Output the [X, Y] coordinate of the center of the cell containing the given text.  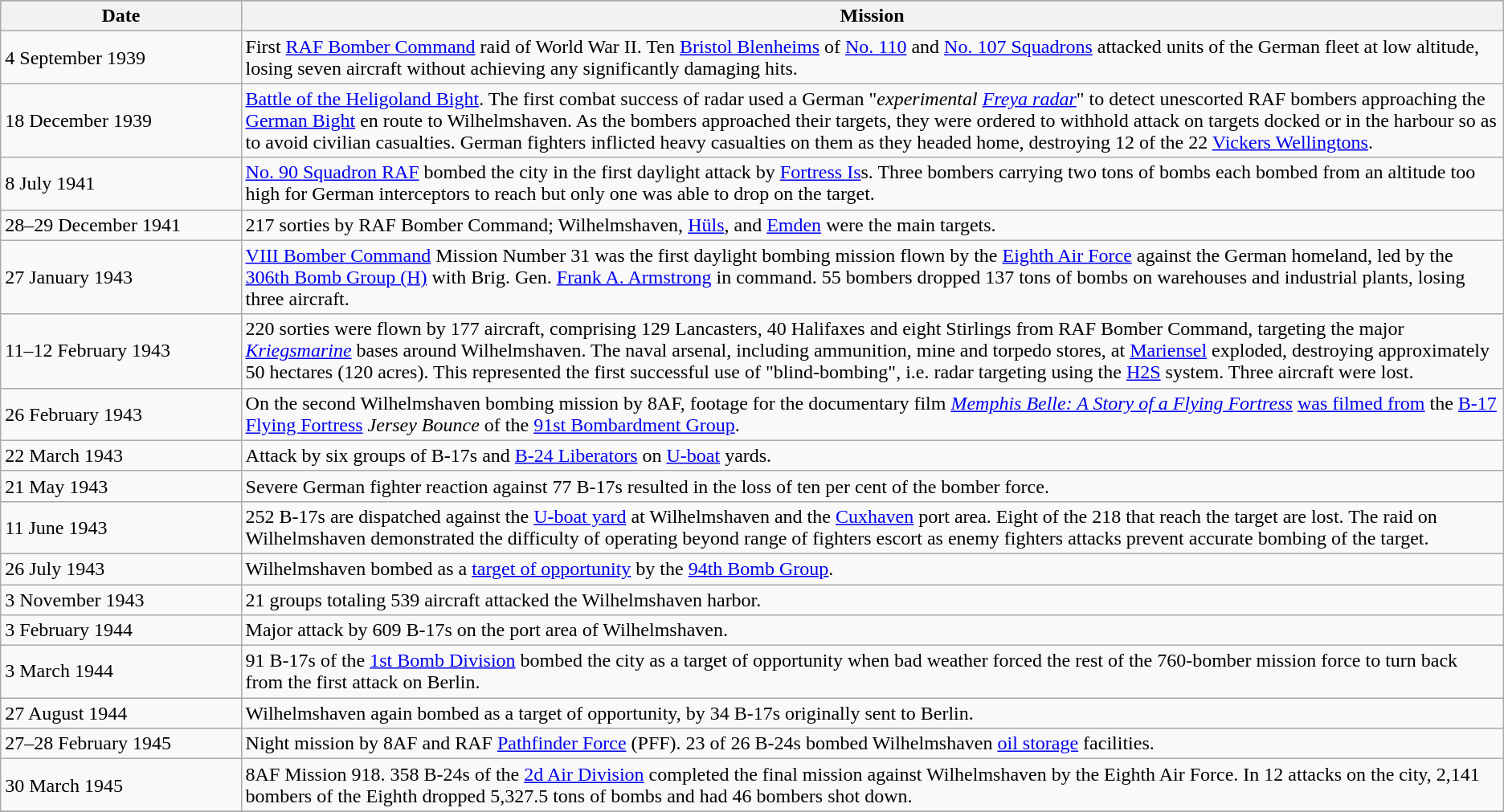
Wilhelmshaven again bombed as a target of opportunity, by 34 B-17s originally sent to Berlin. [873, 713]
22 March 1943 [121, 455]
26 July 1943 [121, 569]
27 January 1943 [121, 277]
18 December 1939 [121, 120]
Severe German fighter reaction against 77 B-17s resulted in the loss of ten per cent of the bomber force. [873, 486]
21 May 1943 [121, 486]
11 June 1943 [121, 527]
8 July 1941 [121, 183]
30 March 1945 [121, 785]
217 sorties by RAF Bomber Command; Wilhelmshaven, Hüls, and Emden were the main targets. [873, 225]
27 August 1944 [121, 713]
21 groups totaling 539 aircraft attacked the Wilhelmshaven harbor. [873, 600]
27–28 February 1945 [121, 744]
Attack by six groups of B-17s and B-24 Liberators on U-boat yards. [873, 455]
4 September 1939 [121, 58]
11–12 February 1943 [121, 351]
Night mission by 8AF and RAF Pathfinder Force (PFF). 23 of 26 B-24s bombed Wilhelmshaven oil storage facilities. [873, 744]
28–29 December 1941 [121, 225]
Mission [873, 16]
3 February 1944 [121, 630]
Date [121, 16]
26 February 1943 [121, 414]
Major attack by 609 B-17s on the port area of Wilhelmshaven. [873, 630]
3 March 1944 [121, 671]
Wilhelmshaven bombed as a target of opportunity by the 94th Bomb Group. [873, 569]
3 November 1943 [121, 600]
